Capture the cell that displays the provided text and extract its (X, Y) central coordinate. 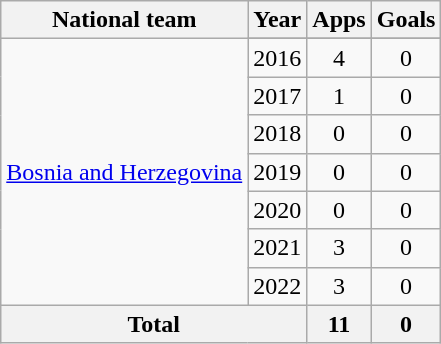
11 (339, 324)
Year (278, 20)
2018 (278, 134)
2019 (278, 172)
2022 (278, 286)
National team (124, 20)
4 (339, 58)
2021 (278, 248)
1 (339, 96)
2017 (278, 96)
Total (154, 324)
Goals (406, 20)
Bosnia and Herzegovina (124, 172)
Apps (339, 20)
2020 (278, 210)
2016 (278, 58)
